Determine the [x, y] coordinate at the center of the cell enclosing the given text.  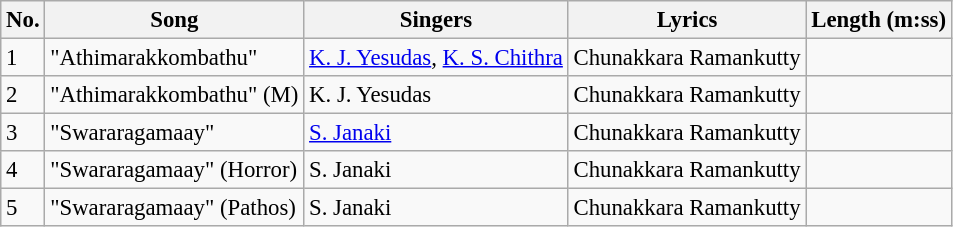
K. J. Yesudas, K. S. Chithra [436, 58]
Singers [436, 20]
"Athimarakkombathu" (M) [174, 95]
Lyrics [687, 20]
"Swararagamaay" [174, 133]
4 [23, 170]
"Swararagamaay" (Pathos) [174, 208]
"Swararagamaay" (Horror) [174, 170]
Length (m:ss) [878, 20]
K. J. Yesudas [436, 95]
1 [23, 58]
Song [174, 20]
3 [23, 133]
"Athimarakkombathu" [174, 58]
No. [23, 20]
5 [23, 208]
2 [23, 95]
